For the text-containing cell, return its midpoint in [x, y] coordinate format. 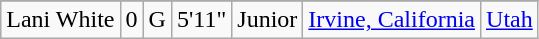
G [157, 20]
5'11" [201, 20]
Irvine, California [392, 20]
Utah [510, 20]
0 [132, 20]
Junior [268, 20]
Lani White [60, 20]
